Determine the (x, y) coordinate at the center of the cell enclosing the given text.  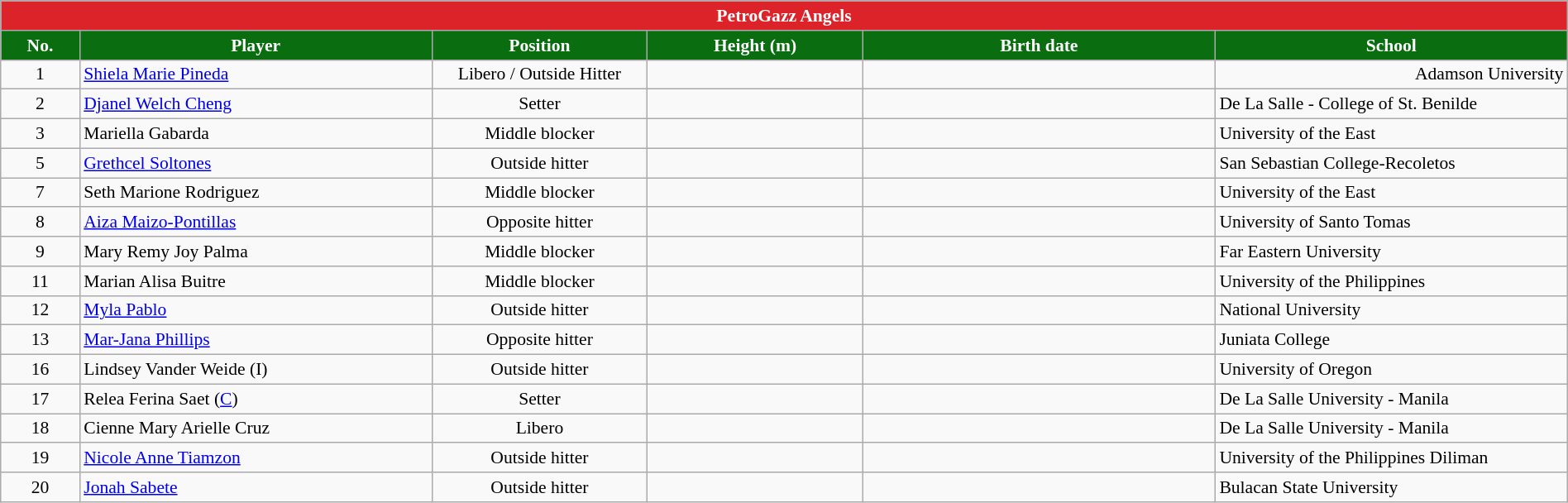
3 (40, 134)
Grethcel Soltones (256, 163)
No. (40, 46)
University of Santo Tomas (1391, 223)
Position (539, 46)
11 (40, 281)
Mary Remy Joy Palma (256, 251)
Djanel Welch Cheng (256, 104)
Cienne Mary Arielle Cruz (256, 429)
Myla Pablo (256, 310)
Nicole Anne Tiamzon (256, 458)
University of the Philippines Diliman (1391, 458)
16 (40, 370)
Shiela Marie Pineda (256, 74)
Bulacan State University (1391, 487)
5 (40, 163)
Libero / Outside Hitter (539, 74)
Player (256, 46)
Lindsey Vander Weide (I) (256, 370)
National University (1391, 310)
8 (40, 223)
Aiza Maizo-Pontillas (256, 223)
University of Oregon (1391, 370)
Mariella Gabarda (256, 134)
Height (m) (756, 46)
Mar-Jana Phillips (256, 340)
13 (40, 340)
19 (40, 458)
Libero (539, 429)
17 (40, 399)
Birth date (1039, 46)
Marian Alisa Buitre (256, 281)
9 (40, 251)
20 (40, 487)
12 (40, 310)
PetroGazz Angels (784, 16)
School (1391, 46)
Adamson University (1391, 74)
Far Eastern University (1391, 251)
1 (40, 74)
Jonah Sabete (256, 487)
Seth Marione Rodriguez (256, 193)
7 (40, 193)
2 (40, 104)
De La Salle - College of St. Benilde (1391, 104)
Juniata College (1391, 340)
Relea Ferina Saet (C) (256, 399)
San Sebastian College-Recoletos (1391, 163)
18 (40, 429)
University of the Philippines (1391, 281)
